Return (x, y) of the center of cell containing provided text 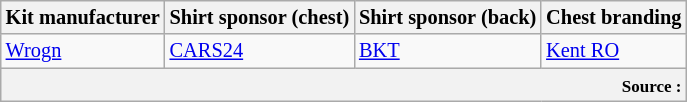
Shirt sponsor (chest) (260, 17)
Shirt sponsor (back) (448, 17)
Kent RO (614, 51)
BKT (448, 51)
CARS24 (260, 51)
Source : (344, 85)
Chest branding (614, 17)
Wrogn (83, 51)
Kit manufacturer (83, 17)
